Find where the given text appears and provide that cell's center as (X, Y) coordinate. 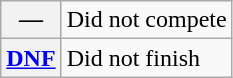
Did not finish (146, 58)
— (31, 20)
Did not compete (146, 20)
DNF (31, 58)
